Locate the cell with the specified text and output its [x, y] center coordinate. 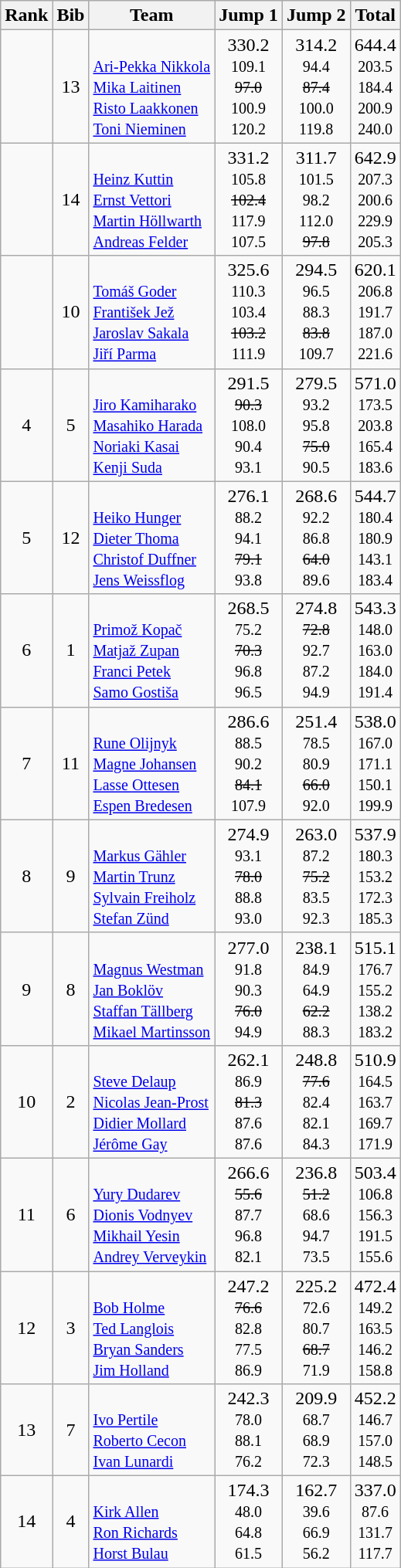
268.5 75.2 70.3 96.8 96.5 [249, 650]
Jump 1 [249, 15]
314.2 94.4 87.4 100.0 119.8 [316, 87]
Steve Delaup Nicolas Jean-Prost Didier Mollard Jérôme Gay [151, 1101]
Bib [71, 15]
537.9 180.3 153.2 172.3 185.3 [376, 876]
279.5 93.2 95.8 75.0 90.5 [316, 425]
247.2 76.6 82.8 77.5 86.9 [249, 1328]
294.5 96.5 88.3 83.8 109.7 [316, 312]
Kirk Allen Ron Richards Horst Bulau [151, 1522]
337.0 87.6 131.7 117.7 [376, 1522]
209.9 68.7 68.9 72.3 [316, 1431]
Ari-Pekka Nikkola Mika Laitinen Risto Laakkonen Toni Nieminen [151, 87]
248.8 77.6 82.4 82.1 84.3 [316, 1101]
Rank [26, 15]
642.9 207.3 200.6 229.9 205.3 [376, 199]
262.1 86.9 81.3 87.6 87.6 [249, 1101]
325.6 110.3 103.4 103.2 111.9 [249, 312]
268.6 92.2 86.8 64.0 89.6 [316, 538]
274.8 72.8 92.7 87.2 94.9 [316, 650]
Markus Gähler Martin Trunz Sylvain Freiholz Stefan Zünd [151, 876]
543.3 148.0 163.0 184.0 191.4 [376, 650]
Ivo Pertile Roberto Cecon Ivan Lunardi [151, 1431]
3 [71, 1328]
515.1 176.7 155.2 138.2 183.2 [376, 989]
274.9 93.1 78.0 88.8 93.0 [249, 876]
286.6 88.5 90.2 84.1 107.9 [249, 763]
238.1 84.9 64.9 62.2 88.3 [316, 989]
620.1 206.8 191.7 187.0 221.6 [376, 312]
251.4 78.5 80.9 66.0 92.0 [316, 763]
291.5 90.3 108.0 90.4 93.1 [249, 425]
2 [71, 1101]
Primož Kopač Matjaž Zupan Franci Petek Samo Gostiša [151, 650]
Total [376, 15]
236.8 51.2 68.6 94.7 73.5 [316, 1214]
162.7 39.6 66.9 56.2 [316, 1522]
644.4 203.5 184.4 200.9 240.0 [376, 87]
Team [151, 15]
174.3 48.0 64.8 61.5 [249, 1522]
331.2 105.8 102.4 117.9 107.5 [249, 199]
263.0 87.2 75.2 83.5 92.3 [316, 876]
571.0 173.5 203.8 165.4 183.6 [376, 425]
Magnus Westman Jan Boklöv Staffan Tällberg Mikael Martinsson [151, 989]
Bob Holme Ted Langlois Bryan Sanders Jim Holland [151, 1328]
Tomáš Goder František Jež Jaroslav Sakala Jiří Parma [151, 312]
242.3 78.0 88.1 76.2 [249, 1431]
225.2 72.6 80.7 68.7 71.9 [316, 1328]
503.4 106.8 156.3 191.5 155.6 [376, 1214]
277.0 91.8 90.3 76.0 94.9 [249, 989]
510.9 164.5 163.7 169.7 171.9 [376, 1101]
1 [71, 650]
472.4 149.2 163.5 146.2 158.8 [376, 1328]
266.6 55.6 87.7 96.8 82.1 [249, 1214]
544.7 180.4 180.9 143.1 183.4 [376, 538]
538.0 167.0 171.1 150.1 199.9 [376, 763]
452.2 146.7 157.0 148.5 [376, 1431]
311.7 101.5 98.2 112.0 97.8 [316, 199]
Rune Olijnyk Magne Johansen Lasse Ottesen Espen Bredesen [151, 763]
Jiro Kamiharako Masahiko Harada Noriaki Kasai Kenji Suda [151, 425]
Heinz Kuttin Ernst Vettori Martin Höllwarth Andreas Felder [151, 199]
Heiko Hunger Dieter Thoma Christof Duffner Jens Weissflog [151, 538]
Yury Dudarev Dionis Vodnyev Mikhail Yesin Andrey Verveykin [151, 1214]
Jump 2 [316, 15]
276.1 88.2 94.1 79.1 93.8 [249, 538]
330.2 109.1 97.0 100.9 120.2 [249, 87]
